From the cell containing the given text, extract its center point as [x, y] coordinate. 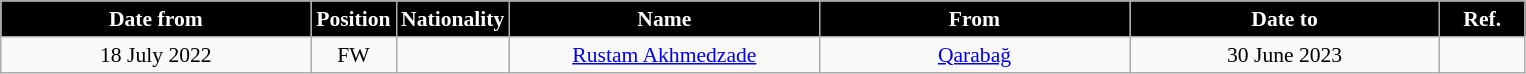
Qarabağ [974, 55]
Position [354, 19]
Date from [156, 19]
Nationality [452, 19]
30 June 2023 [1285, 55]
FW [354, 55]
From [974, 19]
Ref. [1482, 19]
Name [664, 19]
Rustam Akhmedzade [664, 55]
Date to [1285, 19]
18 July 2022 [156, 55]
